Return the (x, y) coordinate for the center point of the cell that contains the specified text.  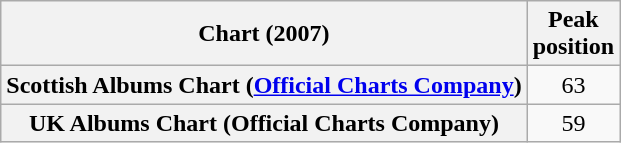
63 (573, 85)
UK Albums Chart (Official Charts Company) (264, 123)
Chart (2007) (264, 34)
Scottish Albums Chart (Official Charts Company) (264, 85)
Peak position (573, 34)
59 (573, 123)
